Search for the cell housing the specified text and yield its [X, Y] center coordinate. 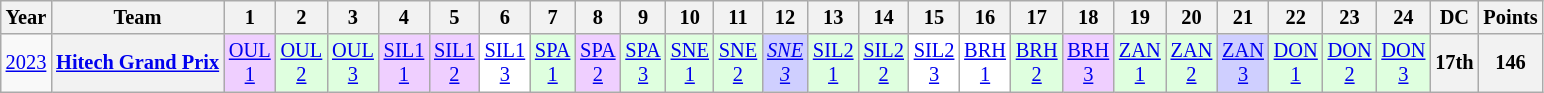
SIL11 [404, 63]
23 [1350, 17]
SPA2 [598, 63]
10 [690, 17]
5 [454, 17]
SPA1 [552, 63]
Hitech Grand Prix [138, 63]
16 [985, 17]
DC [1454, 17]
1 [250, 17]
Points [1510, 17]
12 [785, 17]
BRH1 [985, 63]
BRH3 [1088, 63]
OUL1 [250, 63]
SIL12 [454, 63]
15 [934, 17]
2023 [26, 63]
146 [1510, 63]
21 [1243, 17]
8 [598, 17]
19 [1140, 17]
SPA3 [642, 63]
17th [1454, 63]
11 [738, 17]
SNE3 [785, 63]
24 [1403, 17]
SIL23 [934, 63]
14 [883, 17]
DON3 [1403, 63]
OUL2 [302, 63]
SIL22 [883, 63]
ZAN3 [1243, 63]
OUL3 [353, 63]
SNE1 [690, 63]
ZAN1 [1140, 63]
SIL13 [505, 63]
13 [833, 17]
SNE2 [738, 63]
22 [1296, 17]
2 [302, 17]
BRH2 [1037, 63]
Year [26, 17]
17 [1037, 17]
9 [642, 17]
SIL21 [833, 63]
18 [1088, 17]
ZAN2 [1192, 63]
20 [1192, 17]
DON1 [1296, 63]
4 [404, 17]
7 [552, 17]
DON2 [1350, 63]
6 [505, 17]
3 [353, 17]
Team [138, 17]
